Detect which cell encompasses the target text, then output its [x, y] center coordinate. 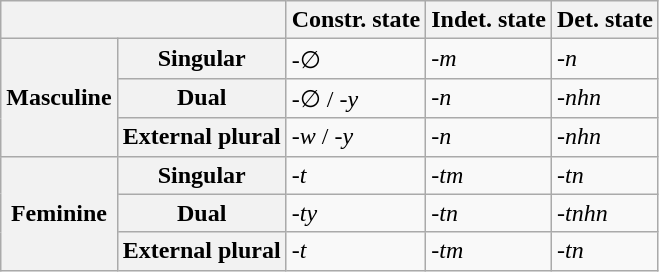
Feminine [59, 213]
-tnhn [604, 213]
-m [489, 59]
-w / -y [356, 137]
-ty [356, 213]
Det. state [604, 20]
-∅ [356, 59]
-∅ / -y [356, 98]
Indet. state [489, 20]
Masculine [59, 98]
Constr. state [356, 20]
